Output the (x, y) coordinate of the center of the cell containing the given text.  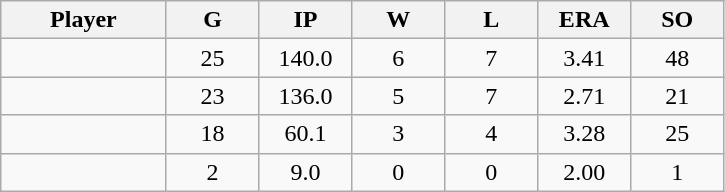
9.0 (306, 172)
2.00 (584, 172)
4 (492, 134)
21 (678, 96)
48 (678, 58)
136.0 (306, 96)
3.28 (584, 134)
W (398, 20)
6 (398, 58)
60.1 (306, 134)
3 (398, 134)
Player (84, 20)
2 (212, 172)
5 (398, 96)
140.0 (306, 58)
23 (212, 96)
SO (678, 20)
IP (306, 20)
ERA (584, 20)
18 (212, 134)
2.71 (584, 96)
3.41 (584, 58)
1 (678, 172)
L (492, 20)
G (212, 20)
